Extract the (X, Y) coordinate from the center of the cell holding the provided text.  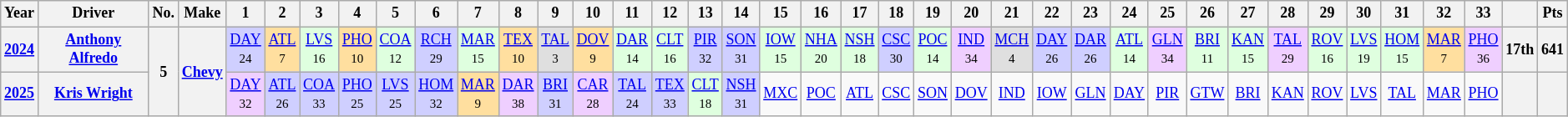
22 (1052, 13)
8 (518, 13)
26 (1207, 13)
14 (741, 13)
2 (282, 13)
21 (1012, 13)
GTW (1207, 94)
DAR26 (1090, 49)
TAL24 (633, 94)
27 (1248, 13)
ATL (860, 94)
28 (1287, 13)
Chevy (202, 72)
TAL29 (1287, 49)
16 (822, 13)
19 (933, 13)
ATL7 (282, 49)
DAY32 (245, 94)
MAR7 (1444, 49)
PIR32 (705, 49)
SON (933, 94)
MAR (1444, 94)
Pts (1553, 13)
ROV (1328, 94)
6 (436, 13)
MCH4 (1012, 49)
15 (781, 13)
33 (1483, 13)
23 (1090, 13)
20 (971, 13)
DOV9 (593, 49)
GLN (1090, 94)
2025 (20, 94)
KAN15 (1248, 49)
CLT16 (670, 49)
ATL14 (1129, 49)
13 (705, 13)
Kris Wright (94, 94)
TAL3 (555, 49)
PIR (1167, 94)
641 (1553, 49)
TAL (1403, 94)
PHO25 (357, 94)
10 (593, 13)
1 (245, 13)
CSC (897, 94)
Anthony Alfredo (94, 49)
31 (1403, 13)
DAR14 (633, 49)
PHO10 (357, 49)
IOW (1052, 94)
BRI31 (555, 94)
30 (1364, 13)
GLN34 (1167, 49)
Make (202, 13)
17th (1520, 49)
DAY (1129, 94)
LVS25 (396, 94)
Driver (94, 13)
IOW15 (781, 49)
SON31 (741, 49)
POC14 (933, 49)
MAR9 (478, 94)
2024 (20, 49)
12 (670, 13)
CAR28 (593, 94)
17 (860, 13)
BRI (1248, 94)
NSH18 (860, 49)
LVS19 (1364, 49)
No. (164, 13)
NSH31 (741, 94)
BRI11 (1207, 49)
NHA20 (822, 49)
32 (1444, 13)
HOM15 (1403, 49)
HOM32 (436, 94)
ROV16 (1328, 49)
7 (478, 13)
TEX10 (518, 49)
POC (822, 94)
18 (897, 13)
DAR38 (518, 94)
MAR15 (478, 49)
LVS (1364, 94)
TEX33 (670, 94)
KAN (1287, 94)
4 (357, 13)
LVS16 (319, 49)
25 (1167, 13)
ATL26 (282, 94)
3 (319, 13)
CLT18 (705, 94)
29 (1328, 13)
DOV (971, 94)
IND34 (971, 49)
24 (1129, 13)
COA33 (319, 94)
DAY26 (1052, 49)
DAY24 (245, 49)
11 (633, 13)
IND (1012, 94)
PHO36 (1483, 49)
CSC30 (897, 49)
Year (20, 13)
RCH29 (436, 49)
PHO (1483, 94)
COA12 (396, 49)
9 (555, 13)
MXC (781, 94)
